Return the [X, Y] coordinate for the center point of the cell that contains the specified text.  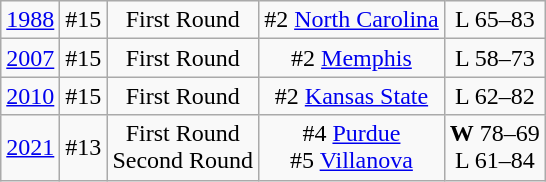
2021 [30, 148]
First RoundSecond Round [183, 148]
#13 [84, 148]
1988 [30, 20]
#4 Purdue#5 Villanova [352, 148]
2010 [30, 96]
#2 Memphis [352, 58]
W 78–69L 61–84 [494, 148]
L 65–83 [494, 20]
L 62–82 [494, 96]
#2 North Carolina [352, 20]
2007 [30, 58]
#2 Kansas State [352, 96]
L 58–73 [494, 58]
